Determine the (X, Y) coordinate at the center of the cell enclosing the given text.  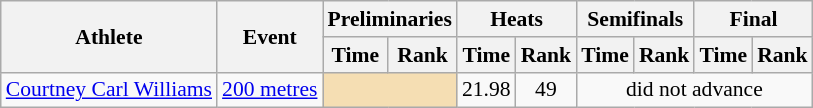
Semifinals (635, 19)
did not advance (694, 90)
21.98 (486, 90)
Courtney Carl Williams (109, 90)
Preliminaries (389, 19)
49 (546, 90)
Athlete (109, 36)
Final (753, 19)
200 metres (270, 90)
Heats (516, 19)
Event (270, 36)
